Scan for the cell matching the given text and deliver its (x, y) coordinate at center. 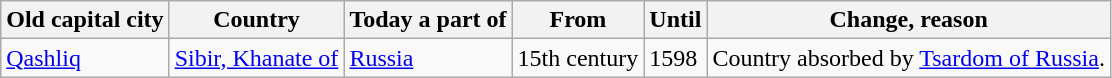
1598 (676, 58)
Country (256, 20)
Russia (428, 58)
Change, reason (909, 20)
From (578, 20)
Today a part of (428, 20)
Sibir, Khanate of (256, 58)
15th century (578, 58)
Old capital city (85, 20)
Qashliq (85, 58)
Country absorbed by Tsardom of Russia. (909, 58)
Until (676, 20)
